Return the [x, y] coordinate for the center point of the cell that contains the specified text.  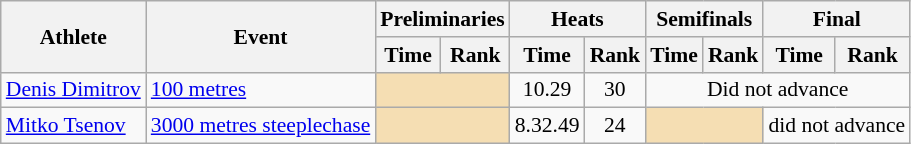
Athlete [74, 36]
8.32.49 [548, 126]
Final [836, 19]
Did not advance [778, 90]
Event [261, 36]
100 metres [261, 90]
3000 metres steeplechase [261, 126]
Denis Dimitrov [74, 90]
did not advance [836, 126]
Preliminaries [442, 19]
Semifinals [704, 19]
24 [616, 126]
Mitko Tsenov [74, 126]
10.29 [548, 90]
Heats [578, 19]
30 [616, 90]
